Identify which cell holds the provided text, then report its [X, Y] central coordinate. 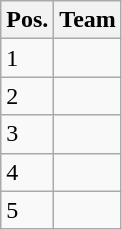
Pos. [28, 20]
3 [28, 134]
1 [28, 58]
5 [28, 210]
2 [28, 96]
Team [88, 20]
4 [28, 172]
